From the cell containing the given text, extract its center point as (x, y) coordinate. 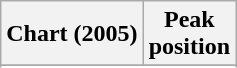
Peakposition (189, 34)
Chart (2005) (72, 34)
